Provide the [x, y] coordinate of the cell's center where the given text is located.  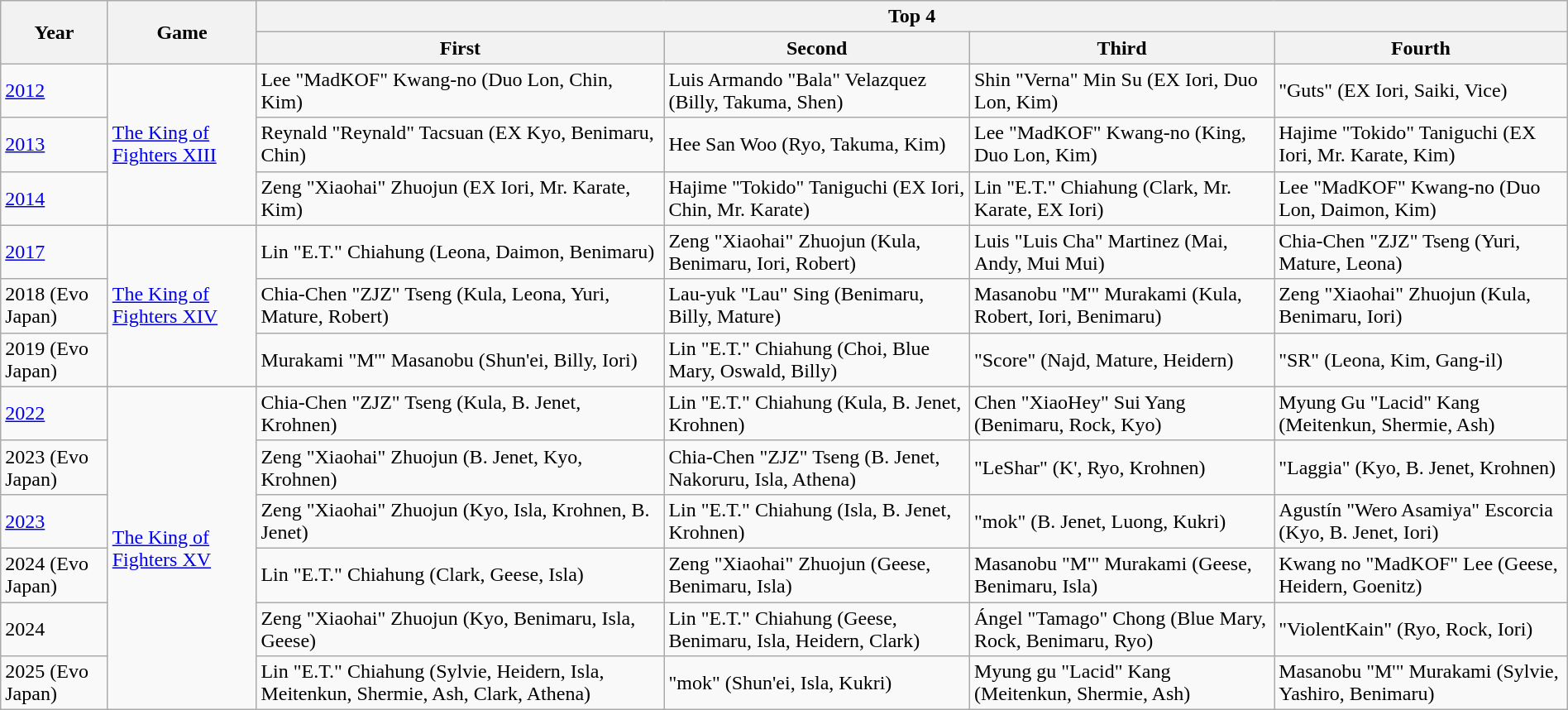
Chia-Chen "ZJZ" Tseng (Kula, Leona, Yuri, Mature, Robert) [460, 306]
2014 [55, 199]
Masanobu "M'" Murakami (Geese, Benimaru, Isla) [1121, 574]
Lin "E.T." Chiahung (Sylvie, Heidern, Isla, Meitenkun, Shermie, Ash, Clark, Athena) [460, 684]
Lin "E.T." Chiahung (Choi, Blue Mary, Oswald, Billy) [817, 359]
2023 [55, 521]
Chia-Chen "ZJZ" Tseng (B. Jenet, Nakoruru, Isla, Athena) [817, 467]
Murakami "M'" Masanobu (Shun'ei, Billy, Iori) [460, 359]
Zeng "Xiaohai" Zhuojun (Geese, Benimaru, Isla) [817, 574]
Luis "Luis Cha" Martinez (Mai, Andy, Mui Mui) [1121, 252]
Hajime "Tokido" Taniguchi (EX Iori, Chin, Mr. Karate) [817, 199]
Luis Armando "Bala" Velazquez (Billy, Takuma, Shen) [817, 91]
Chen "XiaoHey" Sui Yang (Benimaru, Rock, Kyo) [1121, 414]
Lin "E.T." Chiahung (Isla, B. Jenet, Krohnen) [817, 521]
Masanobu "M'" Murakami (Kula, Robert, Iori, Benimaru) [1121, 306]
"ViolentKain" (Ryo, Rock, Iori) [1421, 629]
Chia-Chen "ZJZ" Tseng (Yuri, Mature, Leona) [1421, 252]
Zeng "Xiaohai" Zhuojun (Kyo, Benimaru, Isla, Geese) [460, 629]
Zeng "Xiaohai" Zhuojun (Kula, Benimaru, Iori, Robert) [817, 252]
"mok" (B. Jenet, Luong, Kukri) [1121, 521]
Zeng "Xiaohai" Zhuojun (Kula, Benimaru, Iori) [1421, 306]
2025 (Evo Japan) [55, 684]
Top 4 [911, 17]
Chia-Chen "ZJZ" Tseng (Kula, B. Jenet, Krohnen) [460, 414]
2018 (Evo Japan) [55, 306]
Zeng "Xiaohai" Zhuojun (B. Jenet, Kyo, Krohnen) [460, 467]
Myung gu "Lacid" Kang (Meitenkun, Shermie, Ash) [1121, 684]
Lee "MadKOF" Kwang-no (Duo Lon, Chin, Kim) [460, 91]
"Laggia" (Kyo, B. Jenet, Krohnen) [1421, 467]
The King of Fighters XIII [182, 144]
2022 [55, 414]
"SR" (Leona, Kim, Gang-il) [1421, 359]
Masanobu "M'" Murakami (Sylvie, Yashiro, Benimaru) [1421, 684]
2023 (Evo Japan) [55, 467]
First [460, 48]
2024 (Evo Japan) [55, 574]
Shin "Verna" Min Su (EX Iori, Duo Lon, Kim) [1121, 91]
Myung Gu "Lacid" Kang (Meitenkun, Shermie, Ash) [1421, 414]
Fourth [1421, 48]
2024 [55, 629]
"mok" (Shun'ei, Isla, Kukri) [817, 684]
2017 [55, 252]
Kwang no "MadKOF" Lee (Geese, Heidern, Goenitz) [1421, 574]
Second [817, 48]
Lin "E.T." Chiahung (Leona, Daimon, Benimaru) [460, 252]
Game [182, 32]
Lin "E.T." Chiahung (Clark, Mr. Karate, EX Iori) [1121, 199]
"LeShar" (K', Ryo, Krohnen) [1121, 467]
Ángel "Tamago" Chong (Blue Mary, Rock, Benimaru, Ryo) [1121, 629]
"Guts" (EX Iori, Saiki, Vice) [1421, 91]
Third [1121, 48]
Reynald "Reynald" Tacsuan (EX Kyo, Benimaru, Chin) [460, 144]
Zeng "Xiaohai" Zhuojun (Kyo, Isla, Krohnen, B. Jenet) [460, 521]
Hee San Woo (Ryo, Takuma, Kim) [817, 144]
Lin "E.T." Chiahung (Geese, Benimaru, Isla, Heidern, Clark) [817, 629]
Lin "E.T." Chiahung (Kula, B. Jenet, Krohnen) [817, 414]
2019 (Evo Japan) [55, 359]
Lee "MadKOF" Kwang-no (Duo Lon, Daimon, Kim) [1421, 199]
The King of Fighters XIV [182, 306]
Lee "MadKOF" Kwang-no (King, Duo Lon, Kim) [1121, 144]
Lau-yuk "Lau" Sing (Benimaru, Billy, Mature) [817, 306]
2013 [55, 144]
Zeng "Xiaohai" Zhuojun (EX Iori, Mr. Karate, Kim) [460, 199]
2012 [55, 91]
Hajime "Tokido" Taniguchi (EX Iori, Mr. Karate, Kim) [1421, 144]
Year [55, 32]
Agustín "Wero Asamiya" Escorcia (Kyo, B. Jenet, Iori) [1421, 521]
"Score" (Najd, Mature, Heidern) [1121, 359]
Lin "E.T." Chiahung (Clark, Geese, Isla) [460, 574]
The King of Fighters XV [182, 548]
